Output the (X, Y) coordinate of the center of the cell containing the given text.  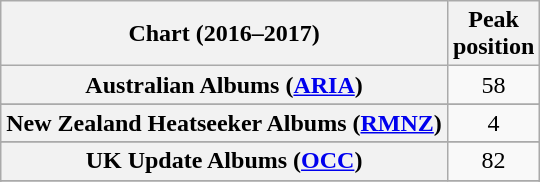
4 (493, 123)
UK Update Albums (OCC) (224, 161)
58 (493, 85)
Peakposition (493, 34)
Australian Albums (ARIA) (224, 85)
Chart (2016–2017) (224, 34)
New Zealand Heatseeker Albums (RMNZ) (224, 123)
82 (493, 161)
